Pinpoint the cell where the given text exists, returning its (x, y) midpoint coordinate. 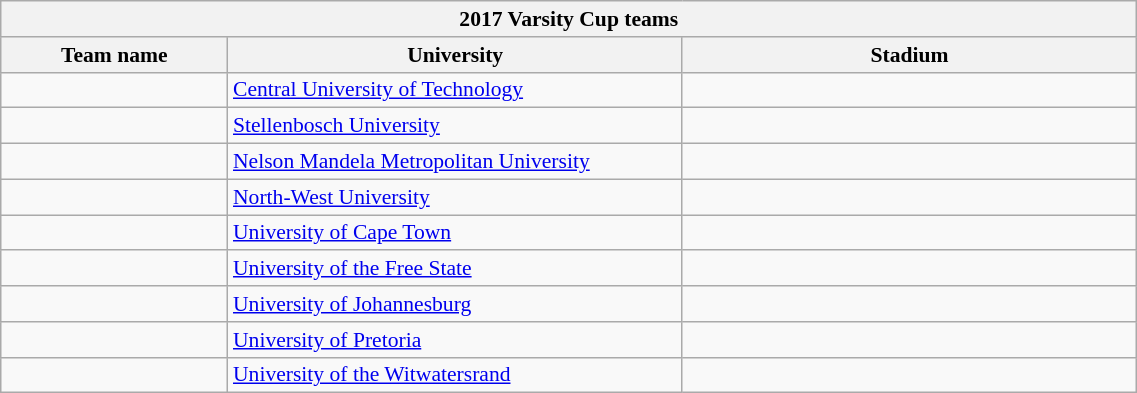
University (455, 55)
Stellenbosch University (455, 126)
University of Pretoria (455, 340)
University of Cape Town (455, 233)
North-West University (455, 197)
Central University of Technology (455, 90)
Stadium (909, 55)
University of Johannesburg (455, 304)
Nelson Mandela Metropolitan University (455, 162)
2017 Varsity Cup teams (569, 19)
Team name (114, 55)
University of the Witwatersrand (455, 375)
University of the Free State (455, 269)
